From the cell containing the given text, extract its center point as (X, Y) coordinate. 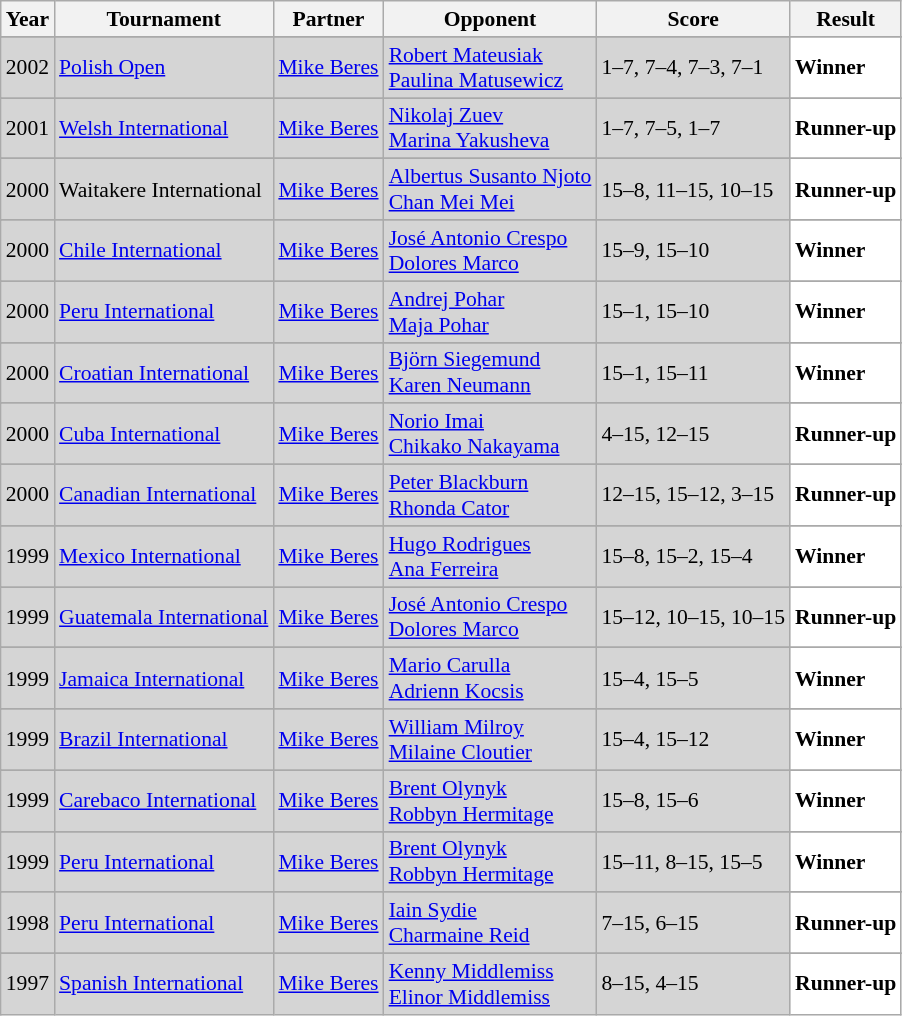
15–8, 15–6 (693, 800)
Peter Blackburn Rhonda Cator (490, 496)
Albertus Susanto Njoto Chan Mei Mei (490, 190)
15–8, 11–15, 10–15 (693, 190)
15–4, 15–12 (693, 740)
12–15, 15–12, 3–15 (693, 496)
Spanish International (164, 984)
Hugo Rodrigues Ana Ferreira (490, 556)
15–4, 15–5 (693, 678)
1998 (28, 924)
15–8, 15–2, 15–4 (693, 556)
Chile International (164, 250)
Year (28, 19)
15–11, 8–15, 15–5 (693, 862)
15–1, 15–11 (693, 372)
Norio Imai Chikako Nakayama (490, 434)
Björn Siegemund Karen Neumann (490, 372)
Jamaica International (164, 678)
4–15, 12–15 (693, 434)
Score (693, 19)
15–1, 15–10 (693, 312)
Croatian International (164, 372)
William Milroy Milaine Cloutier (490, 740)
Nikolaj Zuev Marina Yakusheva (490, 128)
15–9, 15–10 (693, 250)
1–7, 7–5, 1–7 (693, 128)
Mario Carulla Adrienn Kocsis (490, 678)
Cuba International (164, 434)
Mexico International (164, 556)
Canadian International (164, 496)
2001 (28, 128)
Kenny Middlemiss Elinor Middlemiss (490, 984)
15–12, 10–15, 10–15 (693, 618)
Partner (328, 19)
Guatemala International (164, 618)
Tournament (164, 19)
Carebaco International (164, 800)
Welsh International (164, 128)
Robert Mateusiak Paulina Matusewicz (490, 68)
Iain Sydie Charmaine Reid (490, 924)
Polish Open (164, 68)
Andrej Pohar Maja Pohar (490, 312)
1–7, 7–4, 7–3, 7–1 (693, 68)
8–15, 4–15 (693, 984)
Waitakere International (164, 190)
1997 (28, 984)
Brazil International (164, 740)
Result (846, 19)
Opponent (490, 19)
7–15, 6–15 (693, 924)
2002 (28, 68)
